Output the (x, y) coordinate of the center of the cell containing the given text.  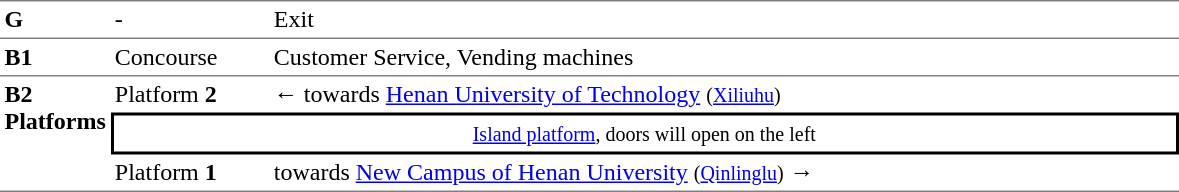
← towards Henan University of Technology (Xiliuhu) (724, 94)
Customer Service, Vending machines (724, 58)
B1 (55, 58)
Island platform, doors will open on the left (644, 133)
- (190, 19)
G (55, 19)
Exit (724, 19)
Concourse (190, 58)
Platform 1 (190, 173)
towards New Campus of Henan University (Qinlinglu) → (724, 173)
Platform 2 (190, 94)
B2Platforms (55, 134)
